Find where the given text appears and provide that cell's center as (X, Y) coordinate. 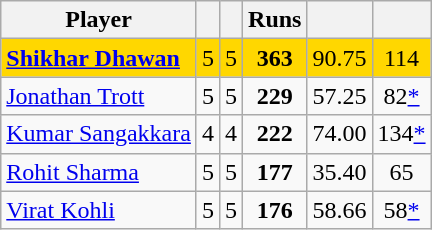
229 (275, 96)
Rohit Sharma (99, 172)
35.40 (340, 172)
Runs (275, 20)
82* (402, 96)
134* (402, 134)
Shikhar Dhawan (99, 58)
90.75 (340, 58)
222 (275, 134)
57.25 (340, 96)
Jonathan Trott (99, 96)
176 (275, 210)
Kumar Sangakkara (99, 134)
65 (402, 172)
177 (275, 172)
58* (402, 210)
74.00 (340, 134)
114 (402, 58)
58.66 (340, 210)
Player (99, 20)
363 (275, 58)
Virat Kohli (99, 210)
